Provide the [X, Y] coordinate of the cell's center where the given text is located.  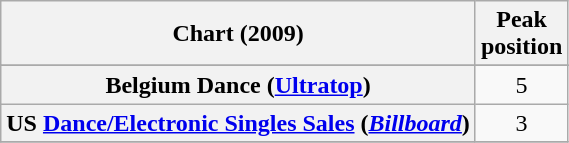
5 [521, 85]
Peakposition [521, 34]
3 [521, 123]
US Dance/Electronic Singles Sales (Billboard) [238, 123]
Chart (2009) [238, 34]
Belgium Dance (Ultratop) [238, 85]
